Find where the given text appears and provide that cell's center as (x, y) coordinate. 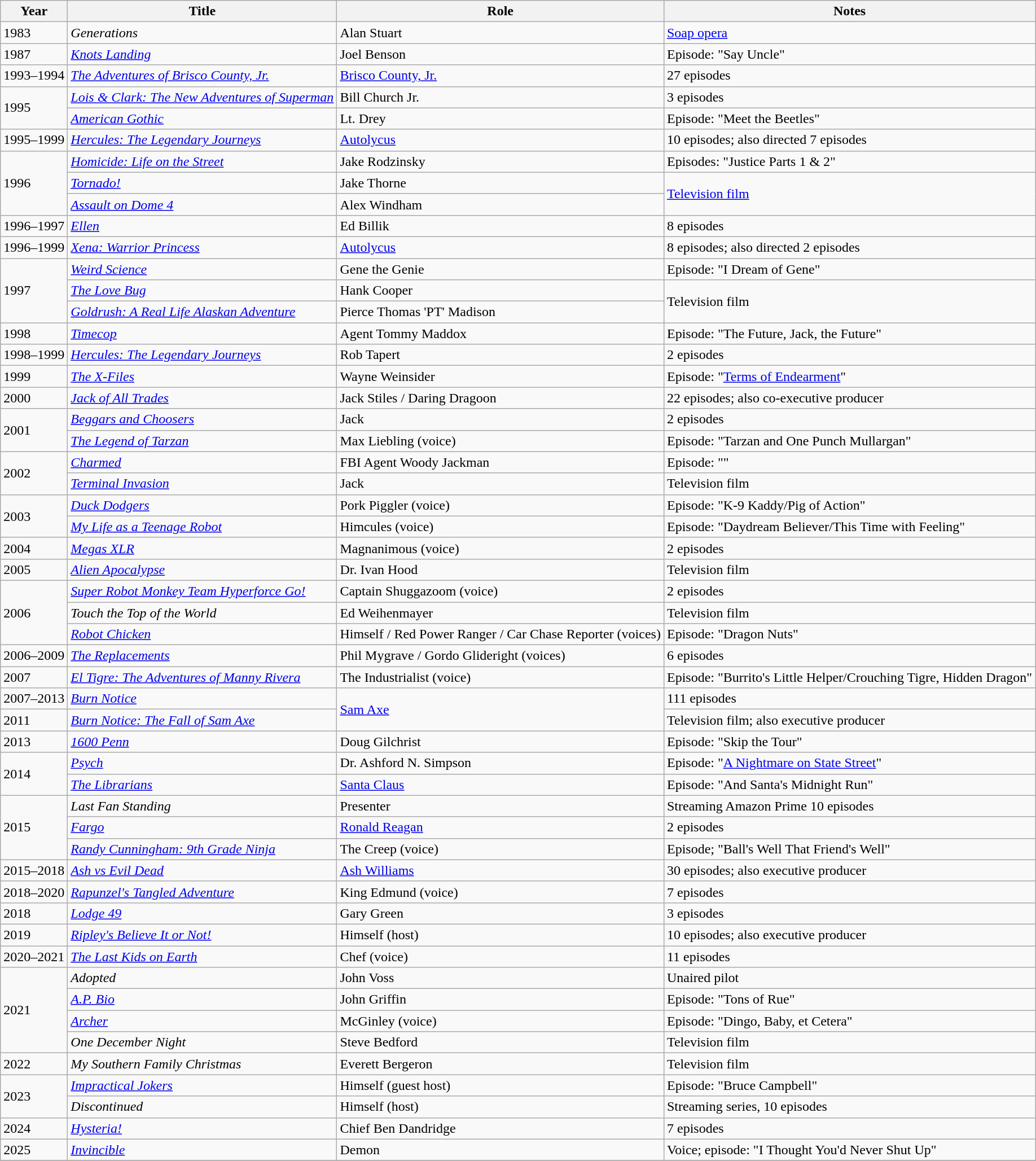
6 episodes (849, 656)
1993–1994 (34, 76)
Episode: "Burrito's Little Helper/Crouching Tigre, Hidden Dragon" (849, 677)
1600 Penn (202, 742)
Episode: "Terms of Endearment" (849, 376)
Ed Billik (501, 226)
The Adventures of Brisco County, Jr. (202, 76)
Rob Tapert (501, 355)
Episode: "Say Uncle" (849, 54)
Jake Rodzinsky (501, 161)
Title (202, 11)
2003 (34, 516)
2019 (34, 935)
Super Robot Monkey Team Hyperforce Go! (202, 591)
Dr. Ivan Hood (501, 569)
1999 (34, 376)
2002 (34, 473)
Streaming Amazon Prime 10 episodes (849, 806)
Santa Claus (501, 785)
Episode: "Skip the Tour" (849, 742)
Himself (guest host) (501, 1085)
John Voss (501, 978)
Duck Dodgers (202, 505)
30 episodes; also executive producer (849, 870)
Burn Notice (202, 699)
2024 (34, 1128)
Fargo (202, 827)
Chief Ben Dandridge (501, 1128)
Gary Green (501, 913)
The Creep (voice) (501, 849)
1987 (34, 54)
Doug Gilchrist (501, 742)
Demon (501, 1150)
Timecop (202, 334)
Charmed (202, 462)
2021 (34, 1010)
2022 (34, 1064)
Voice; episode: "I Thought You'd Never Shut Up" (849, 1150)
2000 (34, 398)
Alan Stuart (501, 33)
2018–2020 (34, 892)
Discontinued (202, 1107)
Archer (202, 1021)
2023 (34, 1096)
10 episodes; also executive producer (849, 935)
Episode: "The Future, Jack, the Future" (849, 334)
Joel Benson (501, 54)
11 episodes (849, 957)
2025 (34, 1150)
The Replacements (202, 656)
The Librarians (202, 785)
Lois & Clark: The New Adventures of Superman (202, 97)
Wayne Weinsider (501, 376)
The Last Kids on Earth (202, 957)
Hysteria! (202, 1128)
Episode; "Ball's Well That Friend's Well" (849, 849)
Ed Weihenmayer (501, 612)
Episode: "K-9 Kaddy/Pig of Action" (849, 505)
FBI Agent Woody Jackman (501, 462)
Rapunzel's Tangled Adventure (202, 892)
2006 (34, 612)
2006–2009 (34, 656)
Last Fan Standing (202, 806)
1996–1997 (34, 226)
Lodge 49 (202, 913)
2007 (34, 677)
American Gothic (202, 119)
Max Liebling (voice) (501, 441)
Streaming series, 10 episodes (849, 1107)
Episode: "Dingo, Baby, et Cetera" (849, 1021)
Goldrush: A Real Life Alaskan Adventure (202, 312)
Impractical Jokers (202, 1085)
2020–2021 (34, 957)
Episode: "And Santa's Midnight Run" (849, 785)
Alien Apocalypse (202, 569)
Year (34, 11)
Homicide: Life on the Street (202, 161)
Burn Notice: The Fall of Sam Axe (202, 720)
Brisco County, Jr. (501, 76)
Bill Church Jr. (501, 97)
Hank Cooper (501, 291)
2014 (34, 774)
Knots Landing (202, 54)
1997 (34, 291)
Phil Mygrave / Gordo Glideright (voices) (501, 656)
Captain Shuggazoom (voice) (501, 591)
1983 (34, 33)
Invincible (202, 1150)
Touch the Top of the World (202, 612)
Ripley's Believe It or Not! (202, 935)
2001 (34, 430)
Episode: "A Nightmare on State Street" (849, 763)
Himcules (voice) (501, 527)
22 episodes; also co-executive producer (849, 398)
Ash vs Evil Dead (202, 870)
Episode: "Daydream Believer/This Time with Feeling" (849, 527)
Episode: "I Dream of Gene" (849, 269)
Episodes: "Justice Parts 1 & 2" (849, 161)
The Industrialist (voice) (501, 677)
2011 (34, 720)
Psych (202, 763)
A.P. Bio (202, 1000)
Tornado! (202, 183)
2007–2013 (34, 699)
2015–2018 (34, 870)
Soap opera (849, 33)
Alex Windham (501, 204)
Robot Chicken (202, 634)
The Love Bug (202, 291)
Agent Tommy Maddox (501, 334)
Magnanimous (voice) (501, 548)
My Southern Family Christmas (202, 1064)
Dr. Ashford N. Simpson (501, 763)
Chef (voice) (501, 957)
Gene the Genie (501, 269)
2015 (34, 827)
Weird Science (202, 269)
Terminal Invasion (202, 484)
Episode: "Bruce Campbell" (849, 1085)
McGinley (voice) (501, 1021)
Everett Bergeron (501, 1064)
My Life as a Teenage Robot (202, 527)
Assault on Dome 4 (202, 204)
1996 (34, 183)
1995 (34, 108)
8 episodes (849, 226)
One December Night (202, 1042)
Jack of All Trades (202, 398)
Jack Stiles / Daring Dragoon (501, 398)
Pierce Thomas 'PT' Madison (501, 312)
Himself / Red Power Ranger / Car Chase Reporter (voices) (501, 634)
Episode: "" (849, 462)
1996–1999 (34, 247)
8 episodes; also directed 2 episodes (849, 247)
Ellen (202, 226)
Lt. Drey (501, 119)
Episode: "Tons of Rue" (849, 1000)
El Tigre: The Adventures of Manny Rivera (202, 677)
Jake Thorne (501, 183)
Beggars and Choosers (202, 419)
Megas XLR (202, 548)
1998 (34, 334)
Sam Axe (501, 709)
John Griffin (501, 1000)
1998–1999 (34, 355)
The Legend of Tarzan (202, 441)
10 episodes; also directed 7 episodes (849, 140)
King Edmund (voice) (501, 892)
2004 (34, 548)
27 episodes (849, 76)
The X-Files (202, 376)
111 episodes (849, 699)
Episode: "Tarzan and One Punch Mullargan" (849, 441)
Episode: "Meet the Beetles" (849, 119)
Television film; also executive producer (849, 720)
Adopted (202, 978)
1995–1999 (34, 140)
2013 (34, 742)
Generations (202, 33)
Episode: "Dragon Nuts" (849, 634)
Notes (849, 11)
Xena: Warrior Princess (202, 247)
Pork Piggler (voice) (501, 505)
Ronald Reagan (501, 827)
Role (501, 11)
Randy Cunningham: 9th Grade Ninja (202, 849)
Steve Bedford (501, 1042)
Unaired pilot (849, 978)
2018 (34, 913)
Presenter (501, 806)
2005 (34, 569)
Ash Williams (501, 870)
